Determine the [X, Y] coordinate at the center of the cell enclosing the given text.  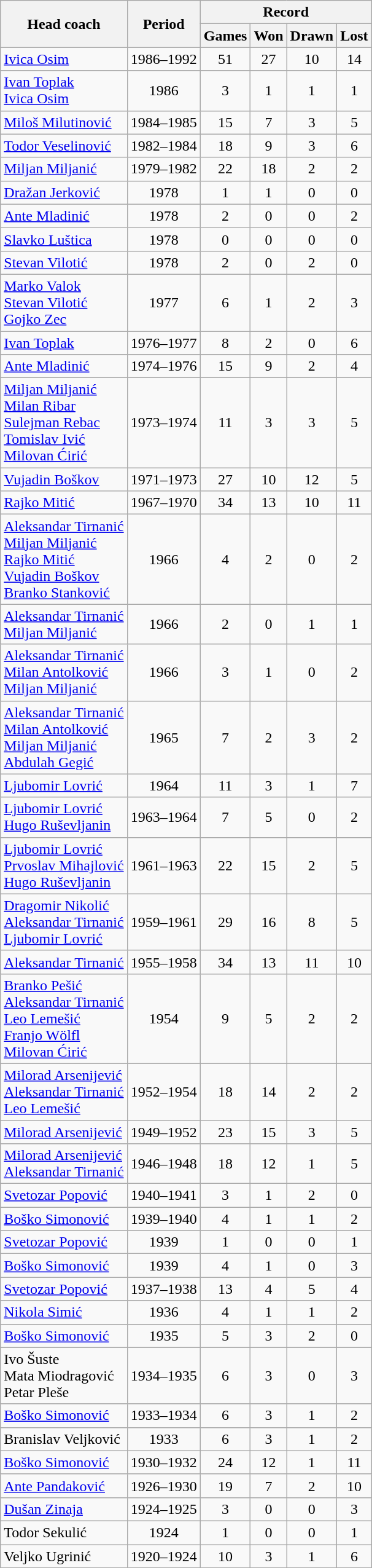
Aleksandar Tirnanić Miljan Miljanić Rajko Mitić Vujadin Boškov Branko Stanković [64, 559]
1965 [163, 738]
1955–1958 [163, 962]
1940–1941 [163, 1196]
Milorad Arsenijević [64, 1132]
1939–1940 [163, 1219]
Dragomir Nikolić Aleksandar Tirnanić Ljubomir Lovrić [64, 922]
Todor Sekulić [64, 1532]
Veljko Ugrinić [64, 1556]
Todor Veselinović [64, 146]
1937–1938 [163, 1289]
Aleksandar Tirnanić Milan Antolković Miljan Miljanić Abdulah Gegić [64, 738]
Ivan Toplak Ivica Osim [64, 91]
1974–1976 [163, 366]
1971–1973 [163, 479]
1954 [163, 1018]
Dušan Zinaja [64, 1509]
23 [225, 1132]
Aleksandar Tirnanić Miljan Miljanić [64, 624]
1930–1932 [163, 1462]
1926–1930 [163, 1486]
1986 [163, 91]
Ivica Osim [64, 59]
1963–1964 [163, 817]
1977 [163, 302]
Branislav Veljković [64, 1439]
Stevan Vilotić [64, 262]
Nikola Simić [64, 1312]
Aleksandar Tirnanić [64, 962]
1967–1970 [163, 503]
1952–1954 [163, 1092]
Ljubomir Lovrić Hugo Ruševljanin [64, 817]
Slavko Luštica [64, 239]
1976–1977 [163, 342]
Vujadin Boškov [64, 479]
1961–1963 [163, 865]
Lost [354, 36]
Record [286, 12]
1946–1948 [163, 1164]
29 [225, 922]
1933–1934 [163, 1416]
Period [163, 24]
1924 [163, 1532]
Ivo Šuste Mata Miodragović Petar Pleše [64, 1376]
Dražan Jerković [64, 192]
Drawn [312, 36]
Branko Pešić Aleksandar Tirnanić Leo Lemešić Franjo Wölfl Milovan Ćirić [64, 1018]
Marko Valok Stevan Vilotić Gojko Zec [64, 302]
1986–1992 [163, 59]
1949–1952 [163, 1132]
16 [269, 922]
1984–1985 [163, 122]
1934–1935 [163, 1376]
Ivan Toplak [64, 342]
Won [269, 36]
1973–1974 [163, 423]
1959–1961 [163, 922]
1982–1984 [163, 146]
Ljubomir Lovrić [64, 786]
1920–1924 [163, 1556]
24 [225, 1462]
Aleksandar Tirnanić Milan Antolković Miljan Miljanić [64, 672]
Miljan Miljanić Milan Ribar Sulejman Rebac Tomislav Ivić Milovan Ćirić [64, 423]
1933 [163, 1439]
Games [225, 36]
Milorad Arsenijević Aleksandar Tirnanić [64, 1164]
1935 [163, 1336]
Miljan Miljanić [64, 169]
Rajko Mitić [64, 503]
1964 [163, 786]
Milorad Arsenijević Aleksandar Tirnanić Leo Lemešić [64, 1092]
Ljubomir Lovrić Prvoslav Mihajlović Hugo Ruševljanin [64, 865]
1936 [163, 1312]
Ante Pandaković [64, 1486]
1924–1925 [163, 1509]
1979–1982 [163, 169]
51 [225, 59]
Miloš Milutinović [64, 122]
19 [225, 1486]
Head coach [64, 24]
